Identify which cell holds the provided text, then report its (x, y) central coordinate. 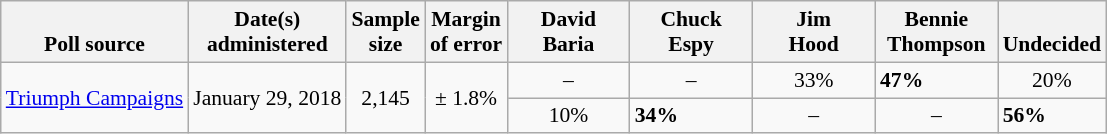
Samplesize (385, 32)
56% (1052, 116)
47% (936, 80)
ChuckEspy (692, 32)
Poll source (94, 32)
Date(s)administered (267, 32)
20% (1052, 80)
Marginof error (466, 32)
Undecided (1052, 32)
DavidBaria (568, 32)
Triumph Campaigns (94, 98)
BennieThompson (936, 32)
2,145 (385, 98)
± 1.8% (466, 98)
10% (568, 116)
January 29, 2018 (267, 98)
34% (692, 116)
JimHood (814, 32)
33% (814, 80)
